Extract the (X, Y) coordinate from the center of the cell holding the provided text.  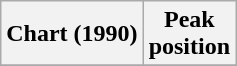
Peakposition (189, 34)
Chart (1990) (72, 34)
